Pinpoint the cell where the given text exists, returning its [X, Y] midpoint coordinate. 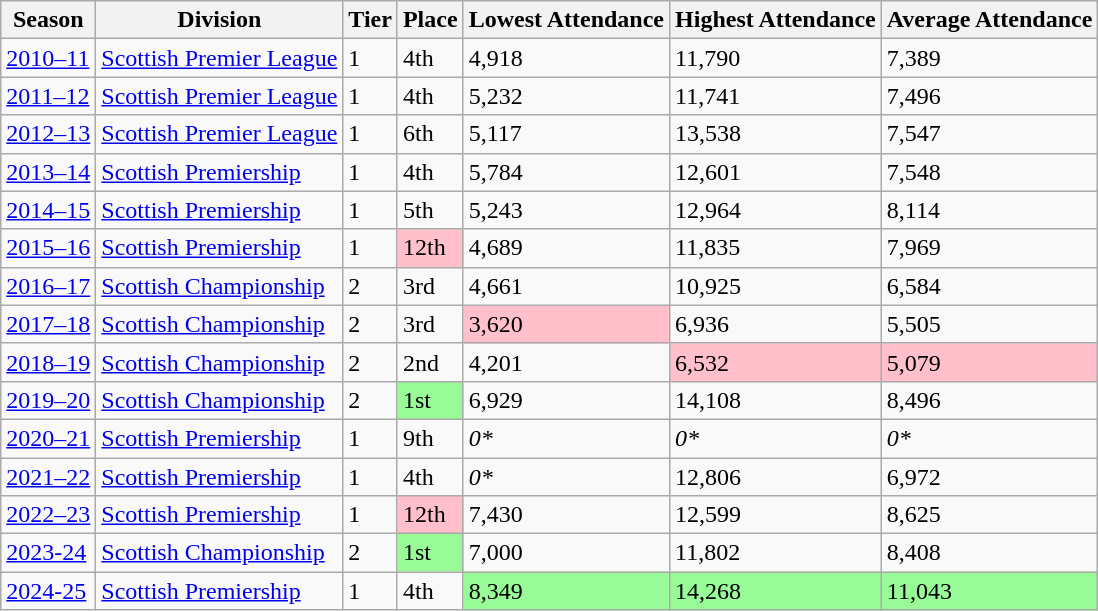
Highest Attendance [776, 20]
11,741 [776, 96]
7,496 [990, 96]
11,790 [776, 58]
7,548 [990, 172]
5,784 [566, 172]
Place [430, 20]
10,925 [776, 286]
2010–11 [48, 58]
8,408 [990, 553]
8,349 [566, 591]
4,201 [566, 362]
2015–16 [48, 248]
12,601 [776, 172]
8,114 [990, 210]
2016–17 [48, 286]
12,964 [776, 210]
2nd [430, 362]
11,043 [990, 591]
8,496 [990, 400]
4,918 [566, 58]
11,802 [776, 553]
7,430 [566, 515]
11,835 [776, 248]
2018–19 [48, 362]
7,389 [990, 58]
8,625 [990, 515]
6,532 [776, 362]
Tier [370, 20]
2024-25 [48, 591]
7,547 [990, 134]
2011–12 [48, 96]
3,620 [566, 324]
6,936 [776, 324]
Average Attendance [990, 20]
Division [220, 20]
2019–20 [48, 400]
5,243 [566, 210]
2020–21 [48, 438]
12,806 [776, 477]
6,929 [566, 400]
13,538 [776, 134]
2023-24 [48, 553]
Lowest Attendance [566, 20]
6th [430, 134]
2013–14 [48, 172]
2014–15 [48, 210]
2017–18 [48, 324]
12,599 [776, 515]
5,505 [990, 324]
2012–13 [48, 134]
9th [430, 438]
4,661 [566, 286]
7,969 [990, 248]
14,268 [776, 591]
5th [430, 210]
4,689 [566, 248]
2022–23 [48, 515]
6,972 [990, 477]
5,079 [990, 362]
2021–22 [48, 477]
6,584 [990, 286]
5,117 [566, 134]
7,000 [566, 553]
14,108 [776, 400]
Season [48, 20]
5,232 [566, 96]
